Capture the cell that displays the provided text and extract its [x, y] central coordinate. 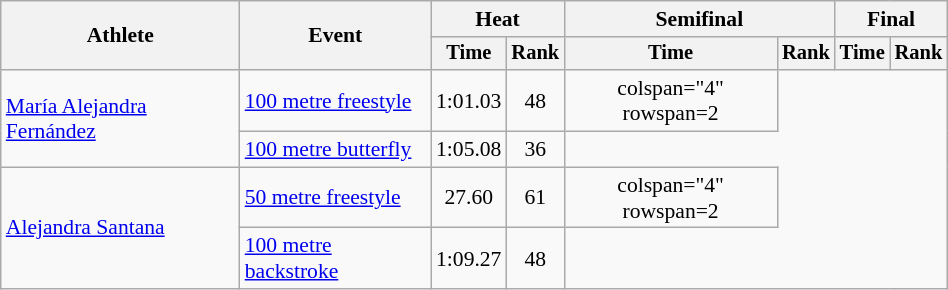
100 metre butterfly [336, 150]
Alejandra Santana [120, 228]
27.60 [468, 198]
Final [892, 19]
36 [535, 150]
1:09.27 [468, 258]
61 [535, 198]
Semifinal [700, 19]
Event [336, 36]
100 metre backstroke [336, 258]
1:05.08 [468, 150]
1:01.03 [468, 100]
Heat [498, 19]
100 metre freestyle [336, 100]
50 metre freestyle [336, 198]
Athlete [120, 36]
María Alejandra Fernández [120, 118]
